Scan for the cell matching the given text and deliver its [X, Y] coordinate at center. 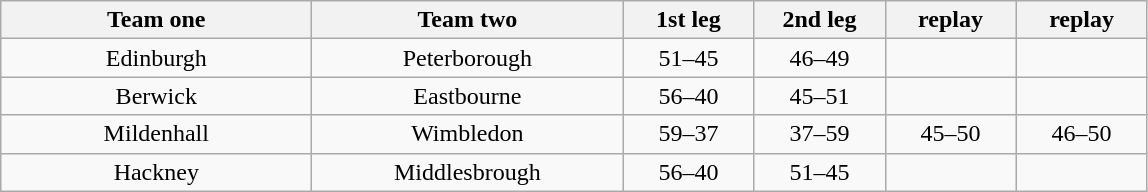
Middlesbrough [468, 172]
45–51 [820, 96]
Team one [156, 20]
Berwick [156, 96]
Hackney [156, 172]
37–59 [820, 134]
Wimbledon [468, 134]
59–37 [688, 134]
1st leg [688, 20]
Team two [468, 20]
Eastbourne [468, 96]
Peterborough [468, 58]
45–50 [950, 134]
46–50 [1082, 134]
Edinburgh [156, 58]
Mildenhall [156, 134]
2nd leg [820, 20]
46–49 [820, 58]
